Search for the cell housing the specified text and yield its [X, Y] center coordinate. 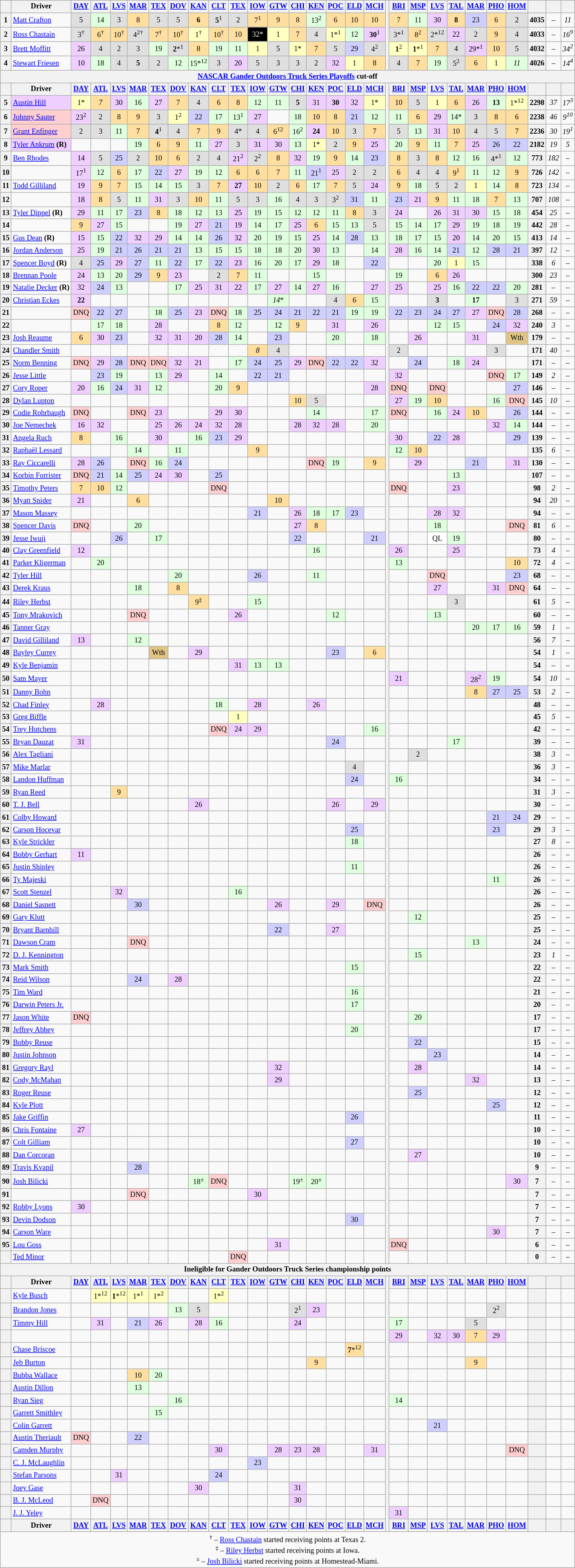
281 [537, 288]
Josh Reaume [41, 338]
49 [6, 665]
Justin Johnson [41, 1055]
145 [537, 401]
74 [6, 980]
107 [537, 476]
Bobby Gerhart [41, 855]
98 [537, 488]
Angela Ruch [41, 438]
413 [537, 238]
Carson Hocevar [41, 830]
Tyler Dippel (R) [41, 213]
88 [6, 1155]
707 [537, 200]
85 [6, 1117]
139 [537, 438]
43 [6, 588]
Joe Nemechek [41, 425]
Jeb Burton [41, 1362]
4* [238, 131]
Natalie Decker (R) [41, 288]
3† [81, 34]
Jesse Little [41, 376]
Colby Howard [41, 817]
Raphaël Lessard [41, 451]
Sam Mayer [41, 679]
Brett Moffitt [41, 49]
Austin Dillon [41, 1388]
Johnny Sauter [41, 117]
2*1 [178, 49]
Tim Ward [41, 992]
Justin Shipley [41, 868]
62 [6, 830]
19± [298, 1181]
Jason White [41, 1018]
Timothy Peters [41, 488]
134 [553, 186]
Kyle Busch [41, 1296]
84 [6, 1105]
D. J. Kennington [41, 955]
211 [316, 172]
Kyle Plott [41, 1105]
397 [537, 251]
Dan Corcoran [41, 1155]
282 [476, 679]
Bryant Barnhill [41, 930]
726 [537, 172]
2236 [537, 131]
78 [6, 1030]
Myatt Snider [41, 500]
65 [6, 868]
Dawson Cram [41, 943]
Tanner Gray [41, 627]
Kyle Benjamin [41, 665]
Spencer Davis [41, 526]
2182 [537, 144]
169 [568, 34]
Austin Theriault [41, 1438]
Ty Majeski [41, 880]
910 [568, 117]
Chandler Smith [41, 350]
Ryan Sieg [41, 1400]
338 [537, 263]
35 [6, 488]
146 [537, 388]
57 [6, 767]
Carson Ware [41, 1232]
2238 [537, 117]
Greg Biffle [41, 718]
Parker Kligerman [41, 564]
301 [375, 34]
50 [6, 679]
149 [537, 376]
Devin Dodson [41, 1220]
268 [537, 313]
442 [537, 225]
Tony Mrakovich [41, 615]
Garrett Smithley [41, 1413]
44 [6, 602]
Tyler Ankrum (R) [41, 144]
Daniel Sasnett [41, 905]
Chase Briscoe [41, 1349]
89 [6, 1168]
Bayley Currey [41, 653]
J. J. Yeley [41, 1513]
173 [568, 103]
Stewart Friesen [41, 63]
B. J. McLeod [41, 1501]
232 [81, 117]
QL [438, 538]
Ray Ciccarelli [41, 463]
179 [537, 338]
58 [6, 780]
4032 [537, 49]
Jordan Anderson [41, 251]
Stefan Parsons [41, 1476]
29*1 [476, 49]
Camden Murphy [41, 1450]
0 [537, 1257]
15*12 [198, 63]
Brandon Jones [41, 1310]
32* [258, 34]
Jeffrey Abbey [41, 1030]
Brennan Poole [41, 275]
Bubba Wallace [41, 1375]
86 [6, 1130]
Chris Fontaine [41, 1130]
83 [6, 1093]
1† [198, 34]
93 [6, 1220]
7*12 [355, 1349]
69 [6, 917]
Bobby Reuse [41, 1042]
David Gilliland [41, 640]
Danny Bohn [41, 692]
Ryan Reed [41, 793]
Timmy Hill [41, 1323]
Reid Wilson [41, 980]
4026 [537, 63]
Cody McMahan [41, 1080]
9‡ [198, 602]
3*1 [399, 34]
Ross Chastain [41, 34]
Jesse Iwuji [41, 538]
T. J. Bell [41, 805]
Ineligible for Gander Outdoors Truck Series championship points [287, 1270]
212 [238, 158]
Gus Dean (R) [41, 238]
Jake Griffin [41, 1117]
240 [537, 326]
Tyler Hill [41, 575]
Robby Lyons [41, 1207]
4033 [537, 34]
Mark Smith [41, 967]
Cory Roper [41, 388]
55 [6, 742]
Matt Crafton [41, 20]
132 [316, 20]
66 [6, 880]
130 [537, 463]
Darwin Peters Jr. [41, 1005]
2298 [537, 103]
271 [537, 300]
76 [6, 1005]
Colt Gilliam [41, 1143]
Kyle Strickler [41, 842]
92 [6, 1207]
20± [316, 1181]
C. J. McLaughlin [41, 1463]
Austin Hill [41, 103]
Colin Garrett [41, 1426]
95 [6, 1244]
131 [238, 117]
7† [158, 34]
87 [6, 1143]
Josh Bilicki [41, 1181]
Alex Tagliani [41, 755]
342 [568, 49]
47 [6, 640]
4035 [537, 20]
Dylan Lupton [41, 401]
Clay Greenfield [41, 551]
Grant Enfinger [41, 131]
33 [6, 463]
Todd Gilliland [41, 186]
Riley Herbst [41, 602]
Ted Minor [41, 1257]
Landon Huffman [41, 780]
Spencer Boyd (R) [41, 263]
63 [6, 842]
Lou Goss [41, 1244]
90 [6, 1181]
612 [278, 131]
77 [6, 1018]
108 [553, 200]
4*1 [496, 158]
135 [537, 451]
191 [568, 131]
75 [6, 992]
Gregory Rayl [41, 1068]
773 [537, 158]
Mike Marlar [41, 767]
Derek Kraus [41, 588]
300 [537, 275]
18± [198, 1181]
Mason Massey [41, 513]
454 [537, 213]
Scott Stenzel [41, 892]
6† [101, 34]
NASCAR Gander Outdoors Truck Series Playoffs cut-off [287, 77]
Ben Rhodes [41, 158]
Codie Rohrbaugh [41, 413]
Trey Hutchens [41, 730]
Chad Finley [41, 705]
162 [298, 131]
Travis Kvapil [41, 1168]
Gary Klutt [41, 917]
67 [6, 892]
2*12 [438, 34]
Norm Benning [41, 363]
79 [6, 1042]
723 [537, 186]
Bryan Dauzat [41, 742]
42† [138, 34]
Christian Eckes [41, 300]
142 [553, 172]
Korbin Forrister [41, 476]
182 [553, 158]
70 [6, 930]
Roger Reuse [41, 1093]
Joey Gase [41, 1488]
